For the text-containing cell, return its midpoint in [x, y] coordinate format. 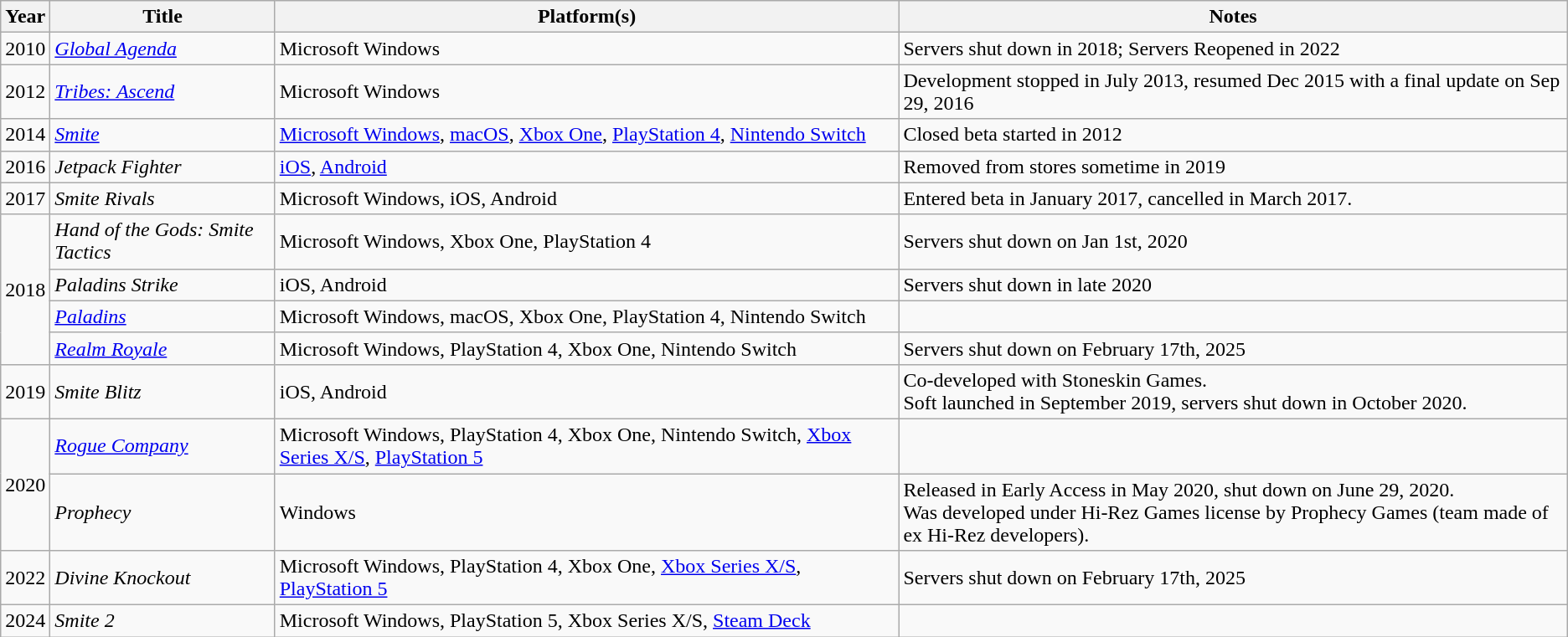
2012 [25, 92]
Year [25, 17]
Servers shut down on Jan 1st, 2020 [1233, 241]
Title [162, 17]
2016 [25, 167]
Smite Blitz [162, 392]
2020 [25, 484]
Servers shut down in 2018; Servers Reopened in 2022 [1233, 49]
Paladins [162, 316]
Microsoft Windows, PlayStation 5, Xbox Series X/S, Steam Deck [586, 621]
Jetpack Fighter [162, 167]
2019 [25, 392]
Co-developed with Stoneskin Games.Soft launched in September 2019, servers shut down in October 2020. [1233, 392]
2022 [25, 578]
Servers shut down in late 2020 [1233, 285]
2010 [25, 49]
Smite [162, 135]
Development stopped in July 2013, resumed Dec 2015 with a final update on Sep 29, 2016 [1233, 92]
Closed beta started in 2012 [1233, 135]
Removed from stores sometime in 2019 [1233, 167]
Rogue Company [162, 445]
Prophecy [162, 512]
Microsoft Windows, PlayStation 4, Xbox One, Nintendo Switch [586, 348]
Hand of the Gods: Smite Tactics [162, 241]
Microsoft Windows, iOS, Android [586, 198]
2017 [25, 198]
Microsoft Windows, PlayStation 4, Xbox One, Nintendo Switch, Xbox Series X/S, PlayStation 5 [586, 445]
Notes [1233, 17]
Global Agenda [162, 49]
2018 [25, 290]
Realm Royale [162, 348]
2014 [25, 135]
Tribes: Ascend [162, 92]
Microsoft Windows, PlayStation 4, Xbox One, Xbox Series X/S, PlayStation 5 [586, 578]
Platform(s) [586, 17]
Smite 2 [162, 621]
Paladins Strike [162, 285]
Entered beta in January 2017, cancelled in March 2017. [1233, 198]
Microsoft Windows, Xbox One, PlayStation 4 [586, 241]
Divine Knockout [162, 578]
Windows [586, 512]
Smite Rivals [162, 198]
2024 [25, 621]
